Return the [X, Y] coordinate for the center point of the cell that contains the specified text.  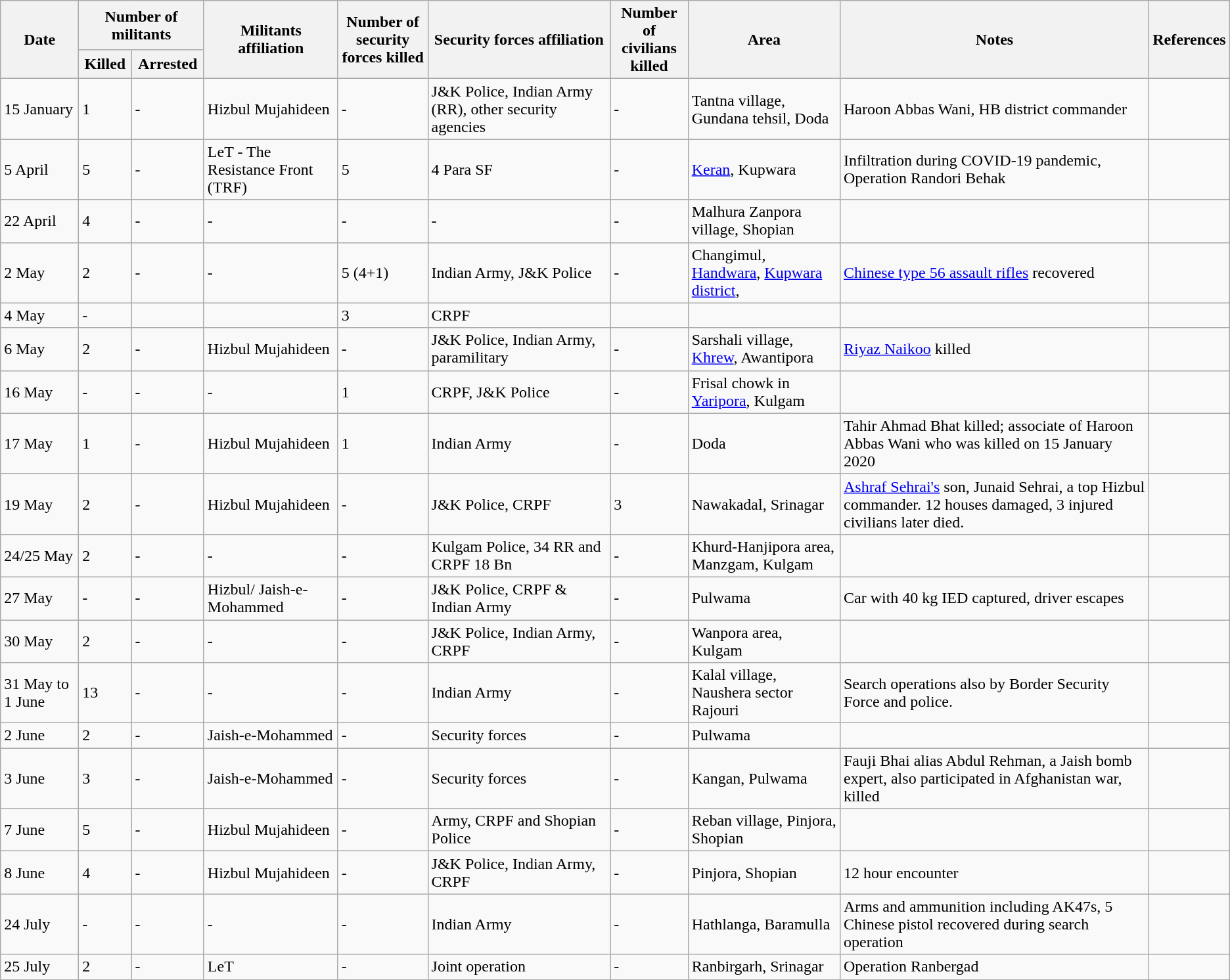
Frisal chowk in Yaripora, Kulgam [763, 391]
2 May [39, 273]
Date [39, 39]
Car with 40 kg IED captured, driver escapes [994, 598]
30 May [39, 641]
Malhura Zanpora village, Shopian [763, 221]
Arms and ammunition including AK47s, 5 Chinese pistol recovered during search operation [994, 924]
Tantna village, Gundana tehsil, Doda [763, 109]
Keran, Kupwara [763, 169]
Nawakadal, Srinagar [763, 504]
Killed [105, 64]
13 [105, 693]
Ashraf Sehrai's son, Junaid Sehrai, a top Hizbul commander. 12 houses damaged, 3 injured civilians later died. [994, 504]
17 May [39, 443]
19 May [39, 504]
Pinjora, Shopian [763, 872]
Militantsaffiliation [271, 39]
3 June [39, 778]
16 May [39, 391]
Number of securityforces killed [382, 39]
References [1189, 39]
Security forces affiliation [519, 39]
Khurd-Hanjipora area, Manzgam, Kulgam [763, 556]
Changimul, Handwara, Kupwara district, [763, 273]
7 June [39, 830]
Search operations also by Border Security Force and police. [994, 693]
24/25 May [39, 556]
Operation Ranbergad [994, 967]
Doda [763, 443]
Riyaz Naikoo killed [994, 349]
Indian Army, J&K Police [519, 273]
Hizbul/ Jaish-e-Mohammed [271, 598]
24 July [39, 924]
5 April [39, 169]
12 hour encounter [994, 872]
Ranbirgarh, Srinagar [763, 967]
4 Para SF [519, 169]
Tahir Ahmad Bhat killed; associate of Haroon Abbas Wani who was killed on 15 January 2020 [994, 443]
Arrested [168, 64]
Kalal village, Naushera sector Rajouri [763, 693]
2 June [39, 736]
CRPF, J&K Police [519, 391]
LeT [271, 967]
22 April [39, 221]
5 (4+1) [382, 273]
6 May [39, 349]
Infiltration during COVID-19 pandemic, Operation Randori Behak [994, 169]
Reban village, Pinjora, Shopian [763, 830]
Chinese type 56 assault rifles recovered [994, 273]
Fauji Bhai alias Abdul Rehman, a Jaish bomb expert, also participated in Afghanistan war, killed [994, 778]
J&K Police, CRPF & Indian Army [519, 598]
Sarshali village, Khrew, Awantipora [763, 349]
15 January [39, 109]
J&K Police, Indian Army, paramilitary [519, 349]
25 July [39, 967]
31 May to 1 June [39, 693]
LeT - The Resistance Front (TRF) [271, 169]
CRPF [519, 315]
Hathlanga, Baramulla [763, 924]
Wanpora area, Kulgam [763, 641]
J&K Police, CRPF [519, 504]
Number of militants [142, 25]
Kulgam Police, 34 RR and CRPF 18 Bn [519, 556]
J&K Police, Indian Army (RR), other security agencies [519, 109]
8 June [39, 872]
Number ofcivilians killed [649, 39]
Notes [994, 39]
27 May [39, 598]
4 May [39, 315]
Haroon Abbas Wani, HB district commander [994, 109]
Joint operation [519, 967]
Army, CRPF and Shopian Police [519, 830]
Area [763, 39]
Kangan, Pulwama [763, 778]
